Scan for the cell matching the given text and deliver its (X, Y) coordinate at center. 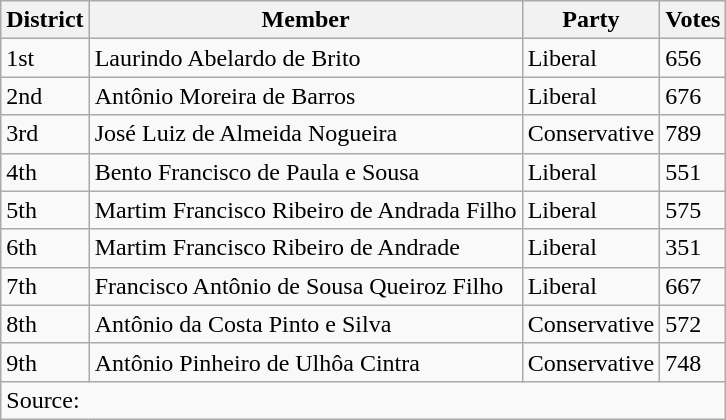
Bento Francisco de Paula e Sousa (306, 172)
5th (45, 210)
6th (45, 248)
Antônio Moreira de Barros (306, 96)
3rd (45, 134)
656 (693, 58)
Laurindo Abelardo de Brito (306, 58)
José Luiz de Almeida Nogueira (306, 134)
748 (693, 362)
676 (693, 96)
1st (45, 58)
Martim Francisco Ribeiro de Andrada Filho (306, 210)
351 (693, 248)
575 (693, 210)
8th (45, 324)
9th (45, 362)
4th (45, 172)
572 (693, 324)
Francisco Antônio de Sousa Queiroz Filho (306, 286)
Member (306, 20)
2nd (45, 96)
District (45, 20)
789 (693, 134)
Votes (693, 20)
Martim Francisco Ribeiro de Andrade (306, 248)
Source: (364, 400)
Antônio Pinheiro de Ulhôa Cintra (306, 362)
551 (693, 172)
7th (45, 286)
667 (693, 286)
Party (591, 20)
Antônio da Costa Pinto e Silva (306, 324)
